For the text-containing cell, return its midpoint in [x, y] coordinate format. 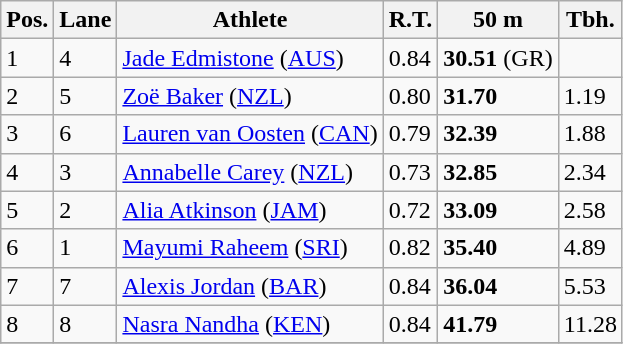
50 m [498, 20]
Zoë Baker (NZL) [250, 96]
0.73 [410, 172]
Lane [86, 20]
Pos. [28, 20]
Tbh. [590, 20]
4.89 [590, 248]
36.04 [498, 286]
5.53 [590, 286]
Alexis Jordan (BAR) [250, 286]
35.40 [498, 248]
R.T. [410, 20]
2.58 [590, 210]
Athlete [250, 20]
Alia Atkinson (JAM) [250, 210]
41.79 [498, 324]
30.51 (GR) [498, 58]
0.80 [410, 96]
Nasra Nandha (KEN) [250, 324]
11.28 [590, 324]
33.09 [498, 210]
Jade Edmistone (AUS) [250, 58]
Annabelle Carey (NZL) [250, 172]
0.79 [410, 134]
32.85 [498, 172]
1.88 [590, 134]
Mayumi Raheem (SRI) [250, 248]
2.34 [590, 172]
32.39 [498, 134]
0.82 [410, 248]
0.72 [410, 210]
Lauren van Oosten (CAN) [250, 134]
31.70 [498, 96]
1.19 [590, 96]
